Determine the (x, y) coordinate at the center of the cell enclosing the given text.  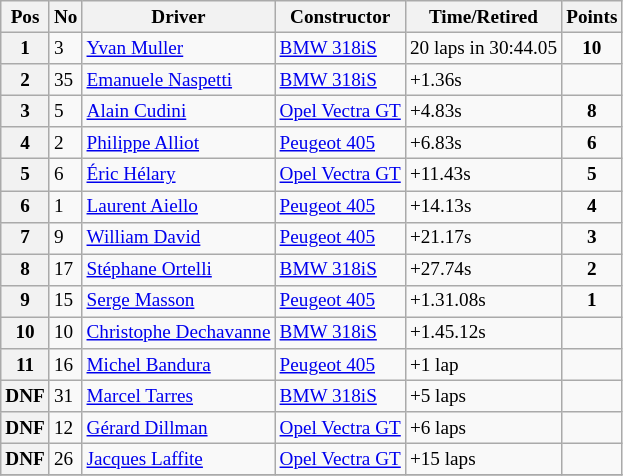
Gérard Dillman (178, 428)
Serge Masson (178, 301)
16 (66, 365)
+6 laps (483, 428)
Laurent Aiello (178, 206)
+1.31.08s (483, 301)
Alain Cudini (178, 111)
+21.17s (483, 238)
Éric Hélary (178, 175)
Jacques Laffite (178, 460)
+27.74s (483, 270)
20 laps in 30:44.05 (483, 48)
+5 laps (483, 396)
35 (66, 80)
William David (178, 238)
+1 lap (483, 365)
+6.83s (483, 143)
26 (66, 460)
Driver (178, 17)
7 (26, 238)
Michel Bandura (178, 365)
31 (66, 396)
17 (66, 270)
+1.36s (483, 80)
Constructor (340, 17)
Pos (26, 17)
11 (26, 365)
+14.13s (483, 206)
Yvan Muller (178, 48)
Christophe Dechavanne (178, 333)
Marcel Tarres (178, 396)
+1.45.12s (483, 333)
12 (66, 428)
+4.83s (483, 111)
Points (592, 17)
No (66, 17)
Stéphane Ortelli (178, 270)
15 (66, 301)
Philippe Alliot (178, 143)
Emanuele Naspetti (178, 80)
+15 laps (483, 460)
Time/Retired (483, 17)
+11.43s (483, 175)
